Find where the given text appears and provide that cell's center as [x, y] coordinate. 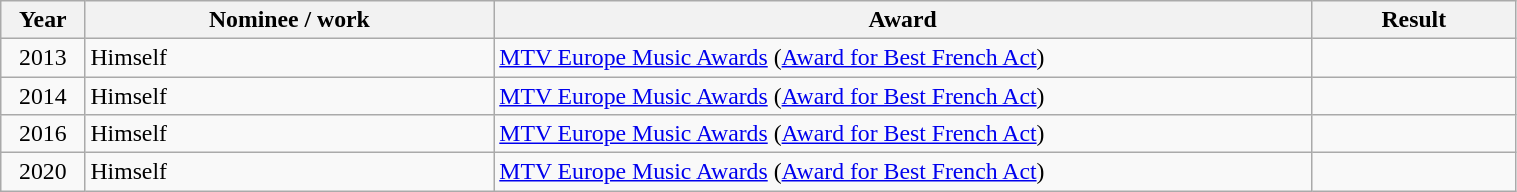
2013 [43, 58]
Nominee / work [290, 20]
Result [1414, 20]
2016 [43, 133]
2014 [43, 96]
Award [903, 20]
Year [43, 20]
2020 [43, 171]
